Output the (x, y) coordinate of the center of the cell containing the given text.  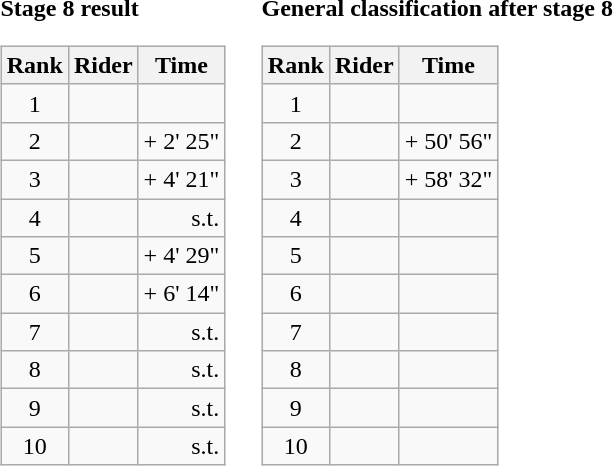
+ 4' 21" (182, 179)
+ 2' 25" (182, 141)
+ 4' 29" (182, 256)
+ 58' 32" (448, 179)
+ 50' 56" (448, 141)
+ 6' 14" (182, 294)
